From the cell containing the given text, extract its center point as [X, Y] coordinate. 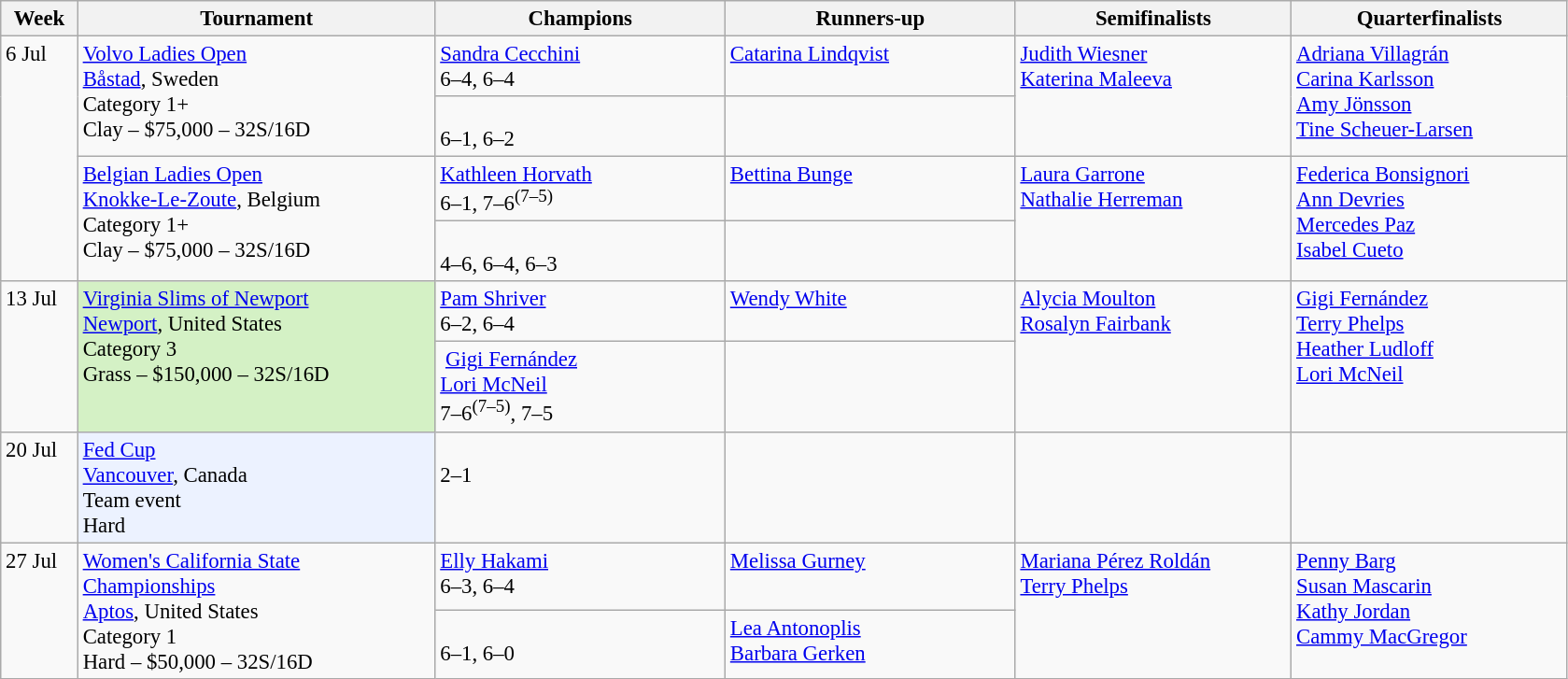
Champions [581, 19]
Melissa Gurney [870, 577]
13 Jul [39, 357]
Federica Bonsignori Ann Devries Mercedes Paz Isabel Cueto [1430, 219]
Mariana Pérez Roldán Terry Phelps [1153, 611]
Bettina Bunge [870, 189]
Women's California State ChampionshipsAptos, United States Category 1 Hard – $50,000 – 32S/16D [256, 611]
Tournament [256, 19]
2–1 [581, 488]
Gigi Fernández Lori McNeil7–6(7–5), 7–5 [581, 387]
Elly Hakami6–3, 6–4 [581, 577]
27 Jul [39, 611]
Volvo Ladies OpenBåstad, Sweden Category 1+ Clay – $75,000 – 32S/16D [256, 97]
Runners-up [870, 19]
Belgian Ladies OpenKnokke-Le-Zoute, Belgium Category 1+ Clay – $75,000 – 32S/16D [256, 219]
Week [39, 19]
Alycia Moulton Rosalyn Fairbank [1153, 357]
Pam Shriver6–2, 6–4 [581, 312]
Wendy White [870, 312]
6–1, 6–2 [581, 127]
6 Jul [39, 159]
Semifinalists [1153, 19]
Penny Barg Susan Mascarin Kathy Jordan Cammy MacGregor [1430, 611]
Sandra Cecchini6–4, 6–4 [581, 67]
Adriana Villagrán Carina Karlsson Amy Jönsson Tine Scheuer-Larsen [1430, 97]
Laura Garrone Nathalie Herreman [1153, 219]
Virginia Slims of NewportNewport, United States Category 3 Grass – $150,000 – 32S/16D [256, 357]
20 Jul [39, 488]
Gigi Fernández Terry Phelps Heather Ludloff Lori McNeil [1430, 357]
Catarina Lindqvist [870, 67]
Judith Wiesner Katerina Maleeva [1153, 97]
Kathleen Horvath6–1, 7–6(7–5) [581, 189]
Lea Antonoplis Barbara Gerken [870, 644]
6–1, 6–0 [581, 644]
Fed CupVancouver, CanadaTeam eventHard [256, 488]
4–6, 6–4, 6–3 [581, 252]
Quarterfinalists [1430, 19]
